Output the [X, Y] coordinate of the center of the cell containing the given text.  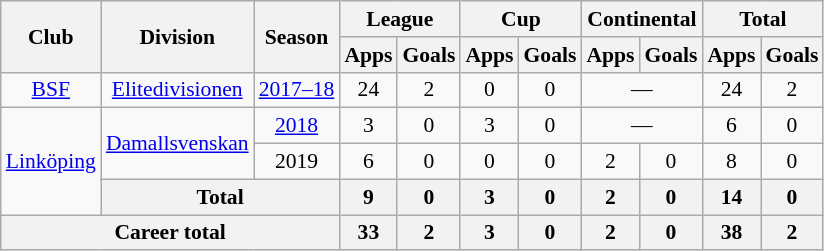
8 [731, 162]
Club [51, 36]
33 [368, 233]
Continental [642, 19]
2018 [297, 126]
14 [731, 197]
9 [368, 197]
BSF [51, 90]
Division [178, 36]
Cup [520, 19]
Damallsvenskan [178, 144]
League [400, 19]
2017–18 [297, 90]
Career total [170, 233]
Linköping [51, 162]
2019 [297, 162]
38 [731, 233]
Elitedivisionen [178, 90]
Season [297, 36]
